Pinpoint the cell where the given text exists, returning its [X, Y] midpoint coordinate. 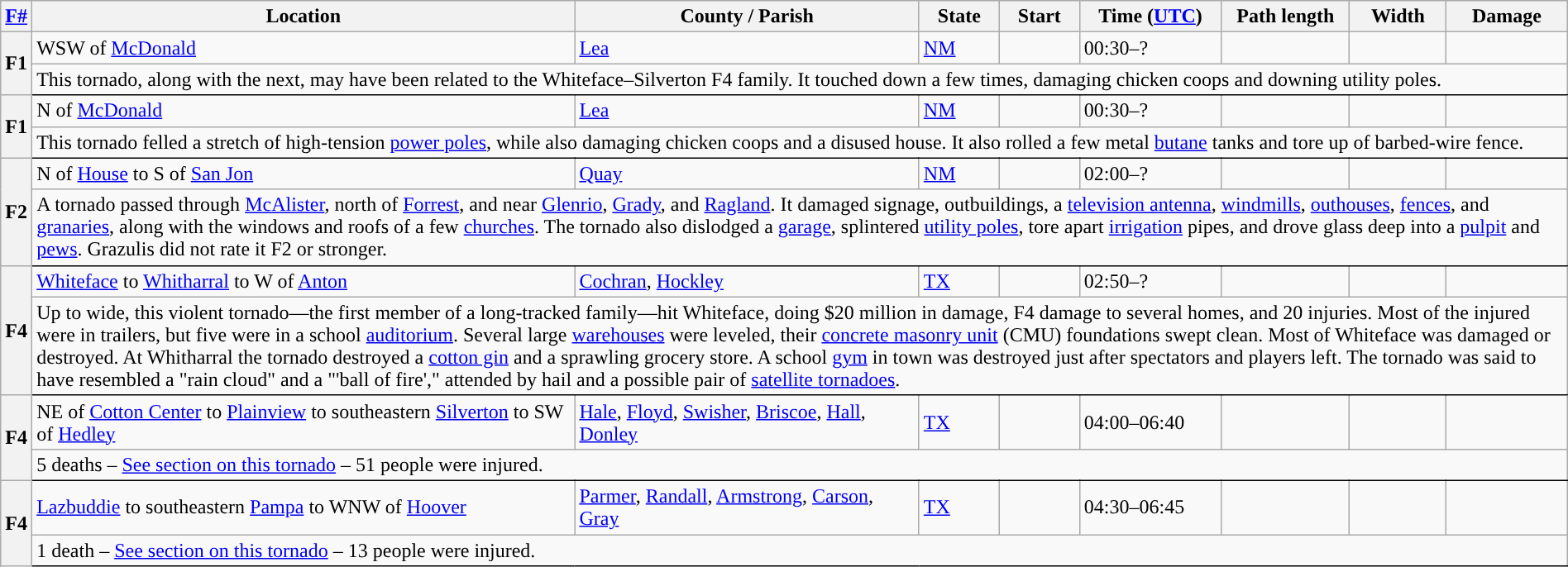
02:00–? [1150, 174]
Start [1039, 17]
Time (UTC) [1150, 17]
04:30–06:45 [1150, 507]
Hale, Floyd, Swisher, Briscoe, Hall, Donley [747, 422]
Damage [1507, 17]
Path length [1285, 17]
Cochran, Hockley [747, 281]
Width [1398, 17]
F2 [17, 212]
N of House to S of San Jon [304, 174]
02:50–? [1150, 281]
F# [17, 17]
WSW of McDonald [304, 48]
NE of Cotton Center to Plainview to southeastern Silverton to SW of Hedley [304, 422]
Quay [747, 174]
State [959, 17]
Lazbuddie to southeastern Pampa to WNW of Hoover [304, 507]
Location [304, 17]
N of McDonald [304, 111]
County / Parish [747, 17]
1 death – See section on this tornado – 13 people were injured. [801, 550]
Whiteface to Whitharral to W of Anton [304, 281]
04:00–06:40 [1150, 422]
Parmer, Randall, Armstrong, Carson, Gray [747, 507]
5 deaths – See section on this tornado – 51 people were injured. [801, 465]
